Scan for the cell matching the given text and deliver its (X, Y) coordinate at center. 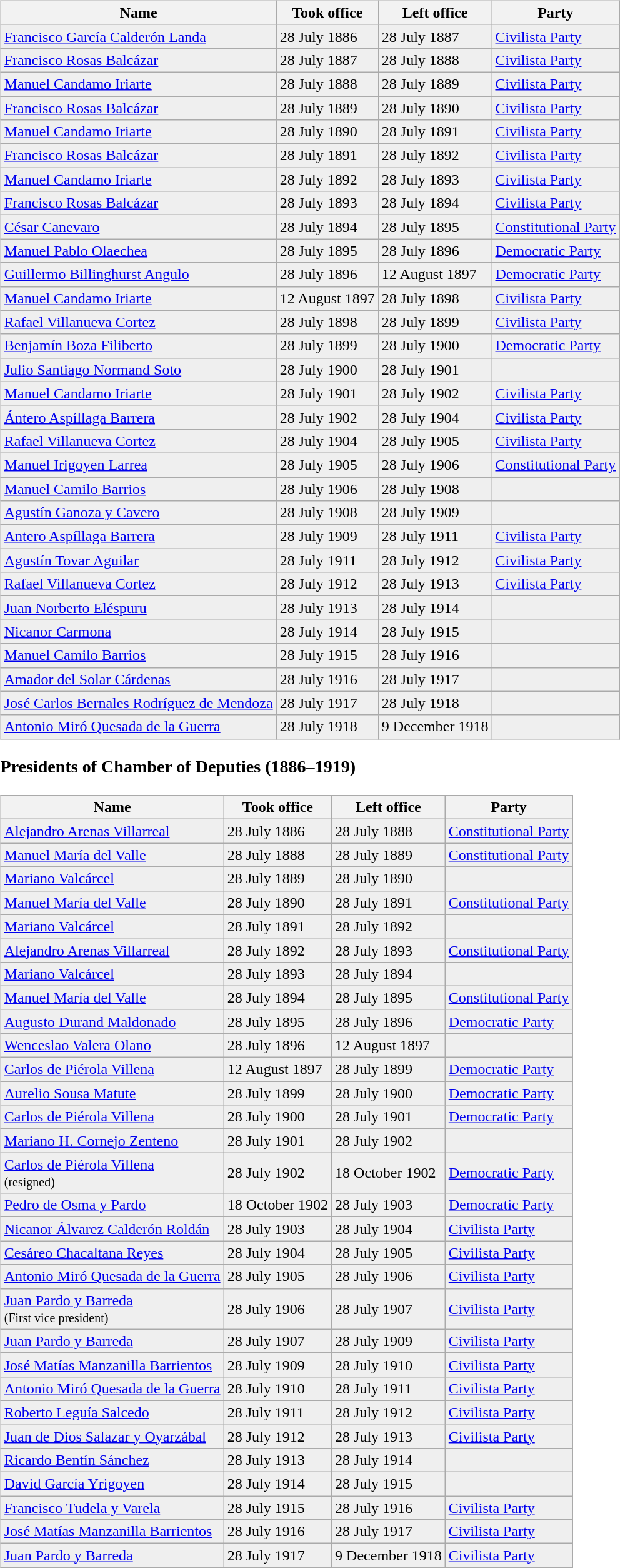
Ricardo Bentín Sánchez (112, 1460)
Wenceslao Valera Olano (112, 1045)
Francisco García Calderón Landa (139, 36)
Benjamín Boza Filiberto (139, 346)
Antero Aspíllaga Barrera (139, 537)
Aurelio Sousa Matute (112, 1093)
Cesáreo Chacaltana Reyes (112, 1253)
Manuel Pablo Olaechea (139, 251)
David García Yrigoyen (112, 1484)
Amador del Solar Cárdenas (139, 679)
César Canevaro (139, 227)
Augusto Durand Maldonado (112, 1021)
Nicanor Carmona (139, 632)
Juan Pardo y Barreda(First vice president) (112, 1308)
Roberto Leguía Salcedo (112, 1412)
Carlos de Piérola Villena(resigned) (112, 1173)
Ántero Aspíllaga Barrera (139, 417)
Francisco Tudela y Varela (112, 1508)
Manuel Irigoyen Larrea (139, 465)
Juan Norberto Eléspuru (139, 608)
Agustín Ganoza y Cavero (139, 513)
José Carlos Bernales Rodríguez de Mendoza (139, 703)
Guillermo Billinghurst Angulo (139, 275)
Mariano H. Cornejo Zenteno (112, 1141)
Agustín Tovar Aguilar (139, 560)
Pedro de Osma y Pardo (112, 1205)
Nicanor Álvarez Calderón Roldán (112, 1229)
Juan de Dios Salazar y Oyarzábal (112, 1436)
Julio Santiago Normand Soto (139, 370)
